Return the (x, y) coordinate for the center point of the cell that contains the specified text.  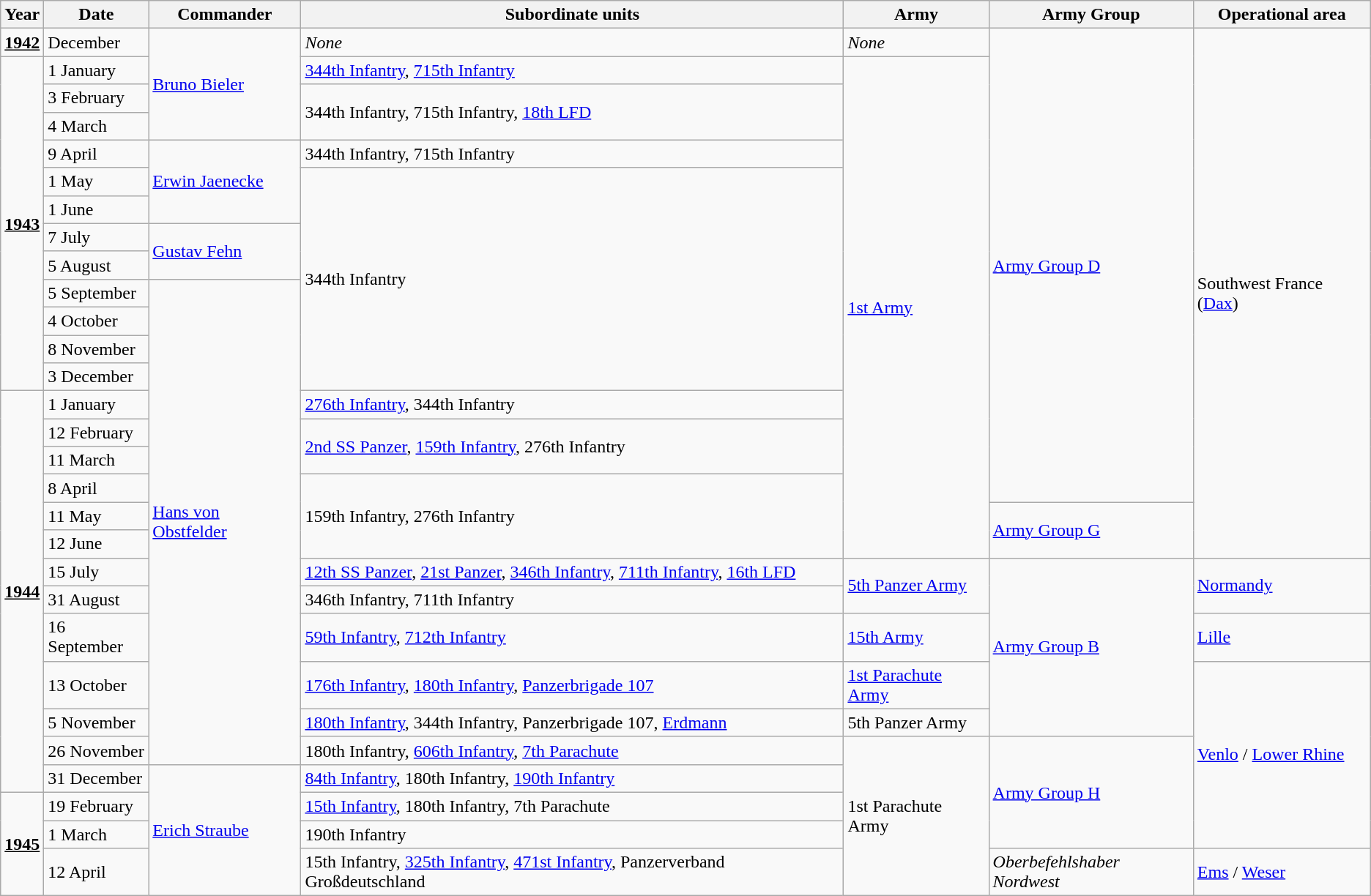
Year (22, 15)
Gustav Fehn (225, 251)
1 May (97, 182)
15th Army (916, 637)
5 November (97, 723)
5 September (97, 293)
7 July (97, 237)
31 December (97, 778)
159th Infantry, 276th Infantry (573, 516)
12th SS Panzer, 21st Panzer, 346th Infantry, 711th Infantry, 16th LFD (573, 572)
4 October (97, 321)
3 December (97, 377)
Normandy (1282, 586)
Subordinate units (573, 15)
16 September (97, 637)
December (97, 42)
Commander (225, 15)
9 April (97, 154)
15 July (97, 572)
5 August (97, 265)
15th Infantry, 325th Infantry, 471st Infantry, Panzerverband Großdeutschland (573, 873)
1944 (22, 591)
11 May (97, 516)
3 February (97, 98)
1945 (22, 843)
Army Group G (1091, 530)
Army Group H (1091, 792)
Ems / Weser (1282, 873)
1 March (97, 834)
Oberbefehlshaber Nordwest (1091, 873)
346th Infantry, 711th Infantry (573, 600)
31 August (97, 600)
Lille (1282, 637)
Army Group D (1091, 265)
13 October (97, 685)
2nd SS Panzer, 159th Infantry, 276th Infantry (573, 447)
Army (916, 15)
11 March (97, 460)
Operational area (1282, 15)
Erich Straube (225, 830)
Erwin Jaenecke (225, 182)
84th Infantry, 180th Infantry, 190th Infantry (573, 778)
Army Group (1091, 15)
12 February (97, 433)
Southwest France (Dax) (1282, 293)
1942 (22, 42)
276th Infantry, 344th Infantry (573, 405)
15th Infantry, 180th Infantry, 7th Parachute (573, 806)
12 April (97, 873)
1943 (22, 224)
180th Infantry, 606th Infantry, 7th Parachute (573, 750)
Hans von Obstfelder (225, 521)
12 June (97, 544)
59th Infantry, 712th Infantry (573, 637)
Army Group B (1091, 647)
8 November (97, 349)
4 March (97, 126)
190th Infantry (573, 834)
8 April (97, 488)
Venlo / Lower Rhine (1282, 754)
26 November (97, 750)
Date (97, 15)
344th Infantry (573, 279)
176th Infantry, 180th Infantry, Panzerbrigade 107 (573, 685)
19 February (97, 806)
1st Army (916, 307)
344th Infantry, 715th Infantry, 18th LFD (573, 112)
180th Infantry, 344th Infantry, Panzerbrigade 107, Erdmann (573, 723)
1 June (97, 209)
Bruno Bieler (225, 84)
